Determine the [x, y] coordinate at the center of the cell enclosing the given text.  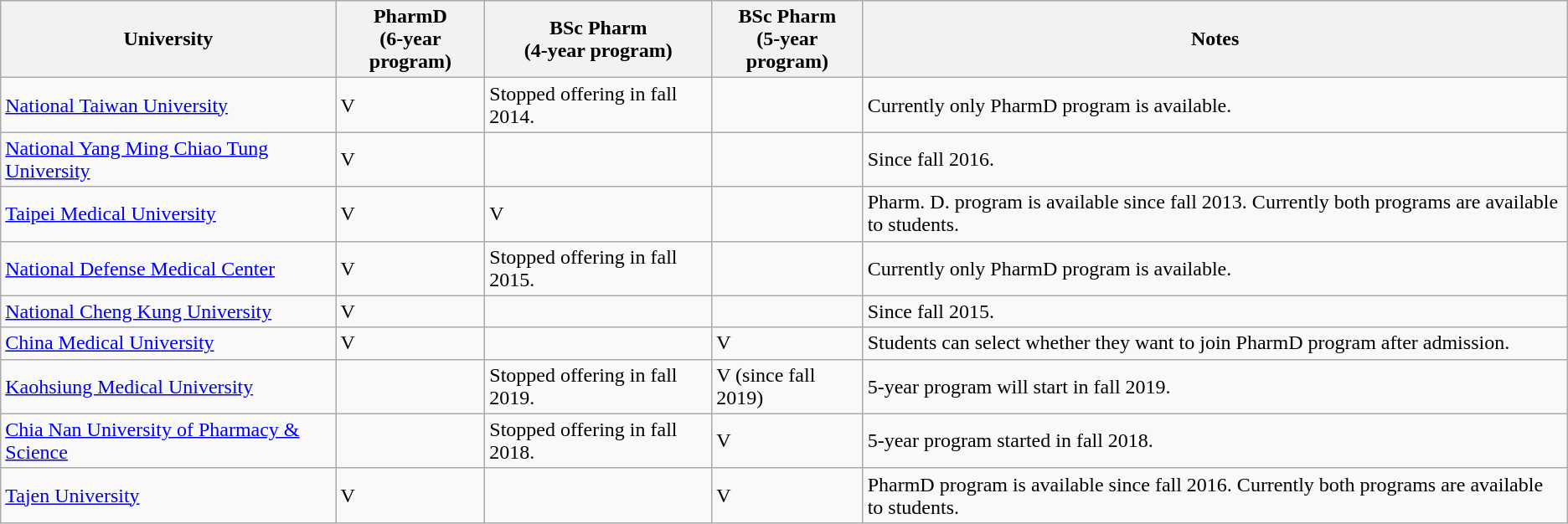
V (since fall 2019) [787, 387]
National Defense Medical Center [168, 268]
Students can select whether they want to join PharmD program after admission. [1215, 343]
Chia Nan University of Pharmacy & Science [168, 440]
Since fall 2016. [1215, 159]
Stopped offering in fall 2015. [598, 268]
Stopped offering in fall 2014. [598, 105]
Stopped offering in fall 2018. [598, 440]
PharmD(6-year program) [410, 39]
National Cheng Kung University [168, 311]
BSc Pharm(5-year program) [787, 39]
Notes [1215, 39]
PharmD program is available since fall 2016. Currently both programs are available to students. [1215, 496]
Tajen University [168, 496]
China Medical University [168, 343]
BSc Pharm(4-year program) [598, 39]
Taipei Medical University [168, 214]
Kaohsiung Medical University [168, 387]
Since fall 2015. [1215, 311]
Stopped offering in fall 2019. [598, 387]
5-year program started in fall 2018. [1215, 440]
5-year program will start in fall 2019. [1215, 387]
National Yang Ming Chiao Tung University [168, 159]
Pharm. D. program is available since fall 2013. Currently both programs are available to students. [1215, 214]
University [168, 39]
National Taiwan University [168, 105]
